Locate the cell with the specified text and output its [x, y] center coordinate. 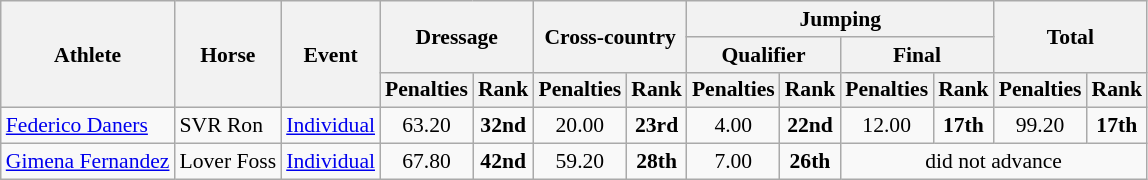
SVR Ron [228, 126]
63.20 [426, 126]
22nd [810, 126]
Athlete [88, 54]
20.00 [580, 126]
Final [916, 55]
99.20 [1040, 126]
Qualifier [764, 55]
did not advance [994, 162]
59.20 [580, 162]
4.00 [734, 126]
67.80 [426, 162]
Total [1070, 36]
26th [810, 162]
12.00 [886, 126]
32nd [504, 126]
42nd [504, 162]
Event [330, 54]
23rd [656, 126]
Federico Daners [88, 126]
Horse [228, 54]
28th [656, 162]
Cross-country [610, 36]
7.00 [734, 162]
Dressage [456, 36]
Jumping [840, 19]
Gimena Fernandez [88, 162]
Lover Foss [228, 162]
